Search for the cell housing the specified text and yield its (x, y) center coordinate. 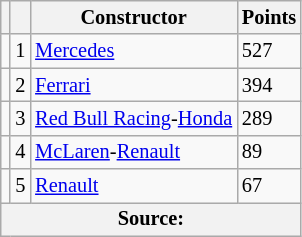
527 (269, 51)
4 (20, 152)
McLaren-Renault (134, 152)
5 (20, 186)
Renault (134, 186)
89 (269, 152)
2 (20, 85)
3 (20, 118)
289 (269, 118)
67 (269, 186)
Constructor (134, 17)
Ferrari (134, 85)
394 (269, 85)
Mercedes (134, 51)
Points (269, 17)
Source: (151, 219)
1 (20, 51)
Red Bull Racing-Honda (134, 118)
